Identify which cell holds the provided text, then report its (x, y) central coordinate. 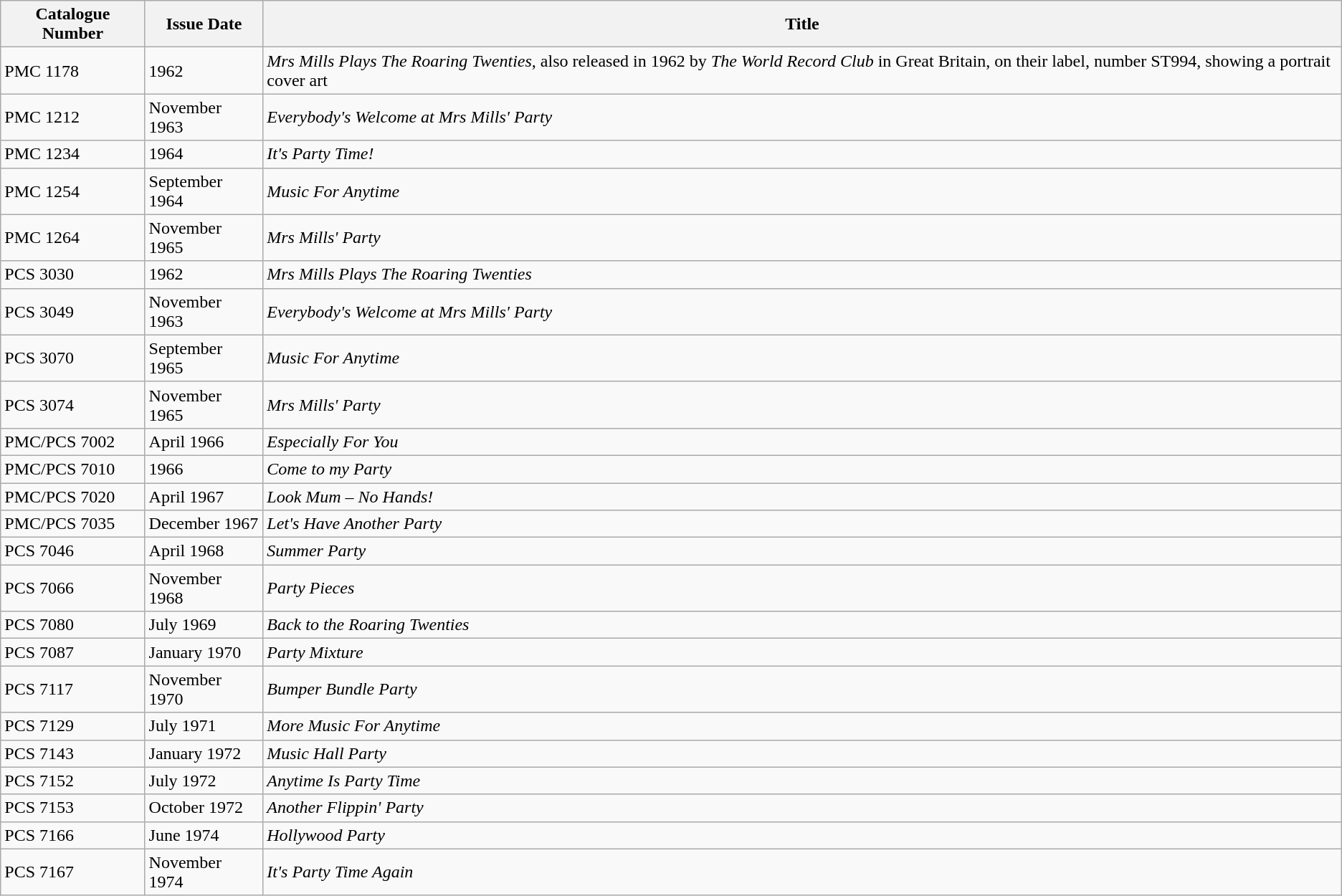
Issue Date (204, 24)
Let's Have Another Party (802, 524)
1964 (204, 154)
Bumper Bundle Party (802, 690)
PCS 7066 (73, 588)
April 1966 (204, 442)
September 1964 (204, 191)
Party Mixture (802, 652)
October 1972 (204, 808)
Hollywood Party (802, 835)
Catalogue Number (73, 24)
Especially For You (802, 442)
June 1974 (204, 835)
September 1965 (204, 358)
Come to my Party (802, 469)
PMC 1264 (73, 238)
November 1968 (204, 588)
PMC 1212 (73, 118)
PCS 7152 (73, 781)
PCS 7080 (73, 625)
Party Pieces (802, 588)
PCS 7129 (73, 726)
January 1972 (204, 753)
PCS 3030 (73, 275)
PMC 1254 (73, 191)
It's Party Time! (802, 154)
PCS 7087 (73, 652)
April 1967 (204, 497)
Anytime Is Party Time (802, 781)
1966 (204, 469)
PMC 1178 (73, 70)
November 1970 (204, 690)
PCS 7153 (73, 808)
Mrs Mills Plays The Roaring Twenties (802, 275)
PCS 3070 (73, 358)
PCS 7167 (73, 872)
Summer Party (802, 551)
PMC/PCS 7002 (73, 442)
PCS 7117 (73, 690)
PMC 1234 (73, 154)
PMC/PCS 7010 (73, 469)
More Music For Anytime (802, 726)
PMC/PCS 7035 (73, 524)
It's Party Time Again (802, 872)
PCS 7143 (73, 753)
July 1971 (204, 726)
April 1968 (204, 551)
December 1967 (204, 524)
Title (802, 24)
PMC/PCS 7020 (73, 497)
PCS 7166 (73, 835)
PCS 3049 (73, 311)
July 1969 (204, 625)
PCS 3074 (73, 404)
Music Hall Party (802, 753)
November 1974 (204, 872)
January 1970 (204, 652)
Another Flippin' Party (802, 808)
PCS 7046 (73, 551)
Back to the Roaring Twenties (802, 625)
Look Mum – No Hands! (802, 497)
July 1972 (204, 781)
